For the text-containing cell, return its midpoint in (X, Y) coordinate format. 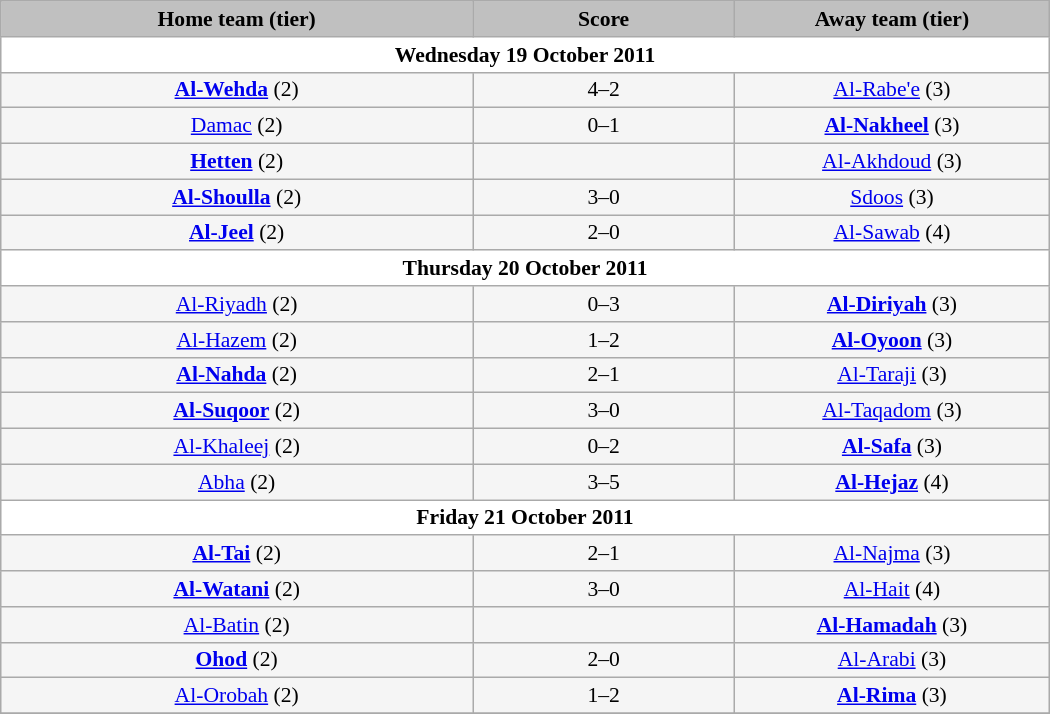
3–5 (604, 482)
Thursday 20 October 2011 (525, 269)
Ohod (2) (237, 660)
Away team (tier) (892, 19)
Al-Khaleej (2) (237, 447)
Hetten (2) (237, 162)
0–2 (604, 447)
Al-Riyadh (2) (237, 304)
Al-Rabe'e (3) (892, 90)
Al-Jeel (2) (237, 233)
Al-Taqadom (3) (892, 411)
Damac (2) (237, 126)
Score (604, 19)
Al-Najma (3) (892, 554)
Sdoos (3) (892, 197)
Al-Orobah (2) (237, 696)
Abha (2) (237, 482)
Al-Oyoon (3) (892, 340)
Al-Shoulla (2) (237, 197)
Al-Watani (2) (237, 589)
Al-Batin (2) (237, 625)
Al-Hamadah (3) (892, 625)
Al-Hejaz (4) (892, 482)
Friday 21 October 2011 (525, 518)
Al-Tai (2) (237, 554)
Al-Suqoor (2) (237, 411)
Al-Nakheel (3) (892, 126)
Wednesday 19 October 2011 (525, 55)
Al-Taraji (3) (892, 375)
Home team (tier) (237, 19)
Al-Rima (3) (892, 696)
Al-Hazem (2) (237, 340)
Al-Arabi (3) (892, 660)
0–1 (604, 126)
4–2 (604, 90)
Al-Sawab (4) (892, 233)
0–3 (604, 304)
Al-Safa (3) (892, 447)
Al-Wehda (2) (237, 90)
Al-Diriyah (3) (892, 304)
Al-Akhdoud (3) (892, 162)
Al-Hait (4) (892, 589)
Al-Nahda (2) (237, 375)
